Extract the [x, y] coordinate from the center of the cell holding the provided text.  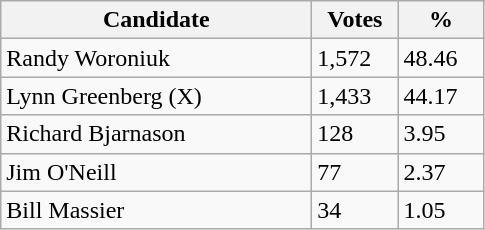
1,433 [355, 96]
Votes [355, 20]
3.95 [441, 134]
Bill Massier [156, 210]
48.46 [441, 58]
Candidate [156, 20]
Richard Bjarnason [156, 134]
% [441, 20]
2.37 [441, 172]
Lynn Greenberg (X) [156, 96]
Randy Woroniuk [156, 58]
Jim O'Neill [156, 172]
1,572 [355, 58]
34 [355, 210]
128 [355, 134]
1.05 [441, 210]
77 [355, 172]
44.17 [441, 96]
